Detect which cell encompasses the target text, then output its [X, Y] center coordinate. 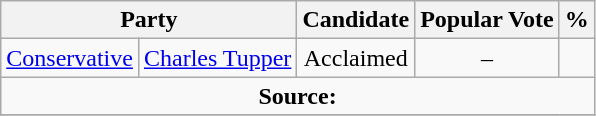
– [488, 58]
Conservative [70, 58]
Source: [298, 96]
% [576, 20]
Charles Tupper [217, 58]
Party [149, 20]
Acclaimed [356, 58]
Candidate [356, 20]
Popular Vote [488, 20]
